Find where the given text appears and provide that cell's center as [x, y] coordinate. 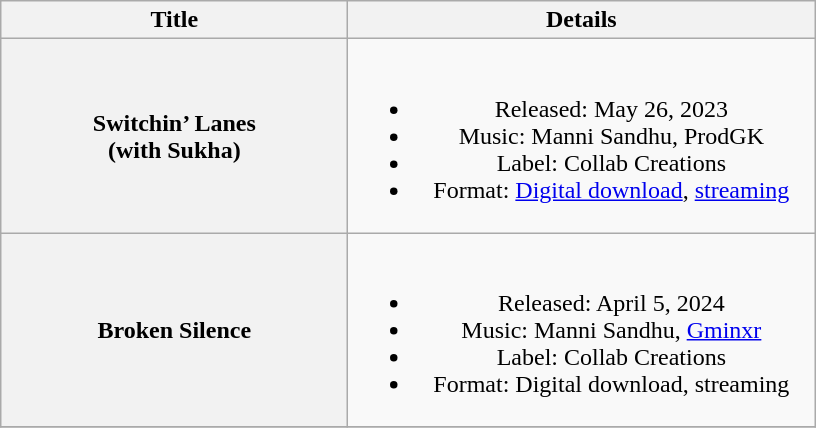
Title [174, 20]
Details [582, 20]
Released: May 26, 2023Music: Manni Sandhu, ProdGKLabel: Collab CreationsFormat: Digital download, streaming [582, 136]
Broken Silence [174, 330]
Switchin’ Lanes (with Sukha) [174, 136]
Released: April 5, 2024Music: Manni Sandhu, GminxrLabel: Collab CreationsFormat: Digital download, streaming [582, 330]
